Find where the given text appears and provide that cell's center as [x, y] coordinate. 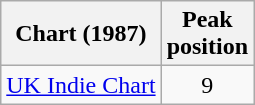
Chart (1987) [81, 34]
Peakposition [207, 34]
9 [207, 85]
UK Indie Chart [81, 85]
